Provide the [X, Y] coordinate of the cell's center where the given text is located.  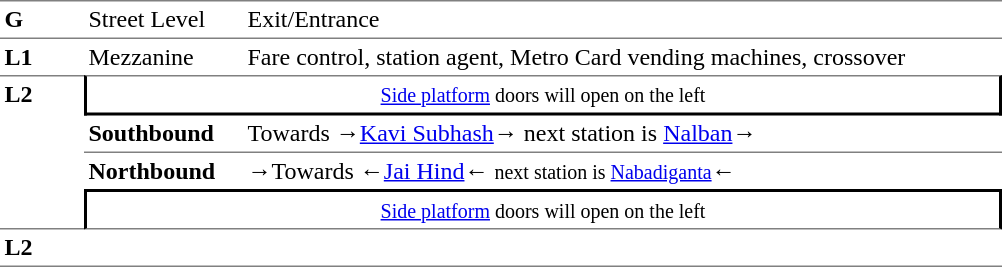
L2 [42, 152]
Towards →Kavi Subhash→ next station is Nalban→ [622, 135]
Southbound [164, 135]
→Towards ←Jai Hind← next station is Nabadiganta← [622, 171]
Exit/Entrance [622, 20]
Mezzanine [164, 57]
Fare control, station agent, Metro Card vending machines, crossover [622, 57]
Street Level [164, 20]
L1 [42, 57]
G [42, 20]
Northbound [164, 171]
